Identify which cell holds the provided text, then report its (X, Y) central coordinate. 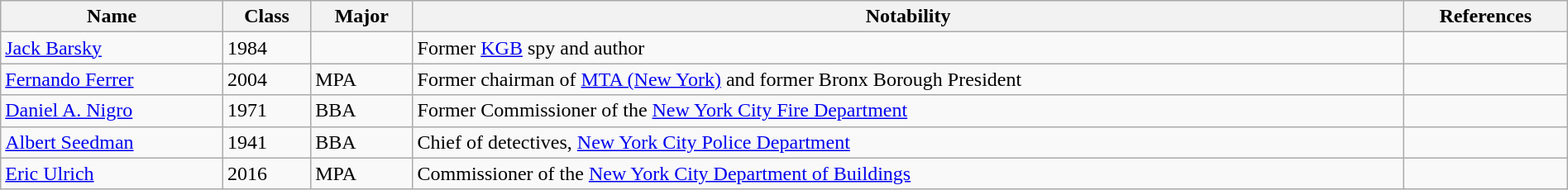
References (1485, 17)
Commissioner of the New York City Department of Buildings (908, 173)
1941 (266, 142)
Former Commissioner of the New York City Fire Department (908, 111)
Class (266, 17)
Daniel A. Nigro (112, 111)
Chief of detectives, New York City Police Department (908, 142)
1971 (266, 111)
Notability (908, 17)
Jack Barsky (112, 48)
Major (362, 17)
2016 (266, 173)
Albert Seedman (112, 142)
Former chairman of MTA (New York) and former Bronx Borough President (908, 79)
Eric Ulrich (112, 173)
Former KGB spy and author (908, 48)
Fernando Ferrer (112, 79)
1984 (266, 48)
Name (112, 17)
2004 (266, 79)
